Return the [X, Y] coordinate for the center point of the cell that contains the specified text.  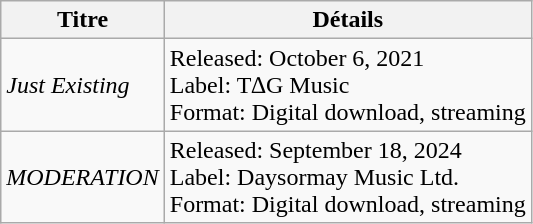
Just Existing [83, 85]
Released: September 18, 2024Label: Daysormay Music Ltd.Format: Digital download, streaming [348, 177]
Titre [83, 20]
Détails [348, 20]
Released: October 6, 2021Label: T∆G MusicFormat: Digital download, streaming [348, 85]
MODERATION [83, 177]
